Determine the (x, y) coordinate at the center of the cell enclosing the given text.  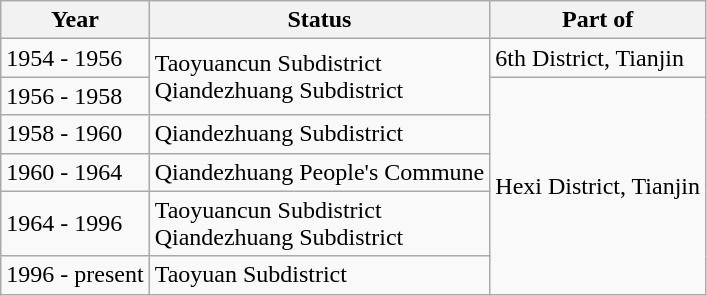
Year (75, 20)
Status (320, 20)
Qiandezhuang People's Commune (320, 172)
Qiandezhuang Subdistrict (320, 134)
1954 - 1956 (75, 58)
1960 - 1964 (75, 172)
Taoyuan Subdistrict (320, 275)
1956 - 1958 (75, 96)
1958 - 1960 (75, 134)
Part of (598, 20)
Hexi District, Tianjin (598, 186)
6th District, Tianjin (598, 58)
1964 - 1996 (75, 224)
1996 - present (75, 275)
